Scan for the cell matching the given text and deliver its (x, y) coordinate at center. 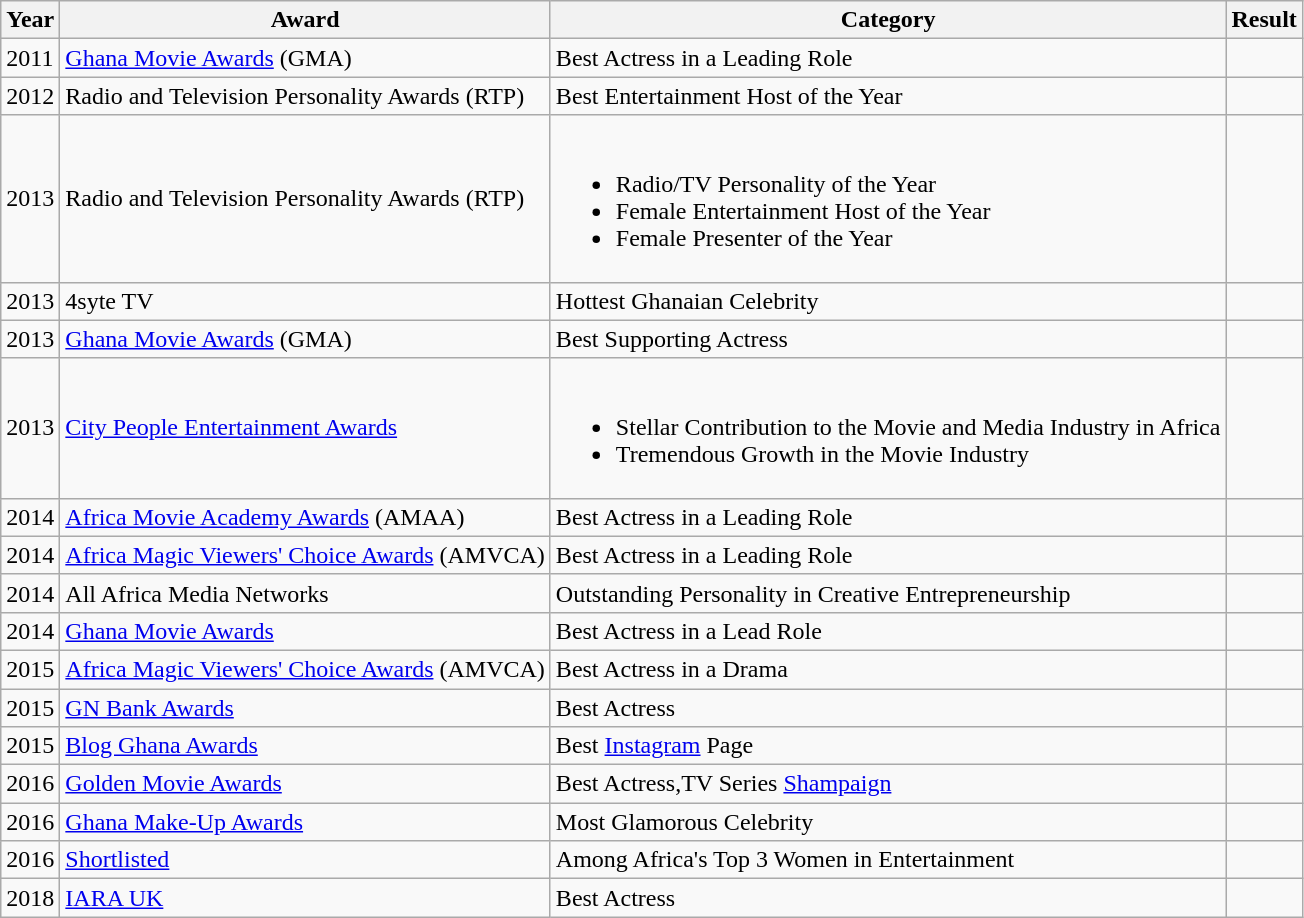
All Africa Media Networks (306, 593)
2012 (30, 96)
Stellar Contribution to the Movie and Media Industry in AfricaTremendous Growth in the Movie Industry (888, 428)
Best Actress,TV Series Shampaign (888, 784)
Year (30, 20)
Shortlisted (306, 860)
Award (306, 20)
Best Actress in a Drama (888, 669)
4syte TV (306, 301)
Category (888, 20)
Most Glamorous Celebrity (888, 822)
Blog Ghana Awards (306, 746)
GN Bank Awards (306, 707)
Best Instagram Page (888, 746)
Best Actress in a Lead Role (888, 631)
Radio/TV Personality of the YearFemale Entertainment Host of the YearFemale Presenter of the Year (888, 198)
Best Supporting Actress (888, 339)
IARA UK (306, 898)
2018 (30, 898)
Africa Movie Academy Awards (AMAA) (306, 517)
Ghana Make-Up Awards (306, 822)
Hottest Ghanaian Celebrity (888, 301)
Golden Movie Awards (306, 784)
City People Entertainment Awards (306, 428)
Among Africa's Top 3 Women in Entertainment (888, 860)
Outstanding Personality in Creative Entrepreneurship (888, 593)
2011 (30, 58)
Ghana Movie Awards (306, 631)
Best Entertainment Host of the Year (888, 96)
Result (1264, 20)
